Scan for the cell matching the given text and deliver its [x, y] coordinate at center. 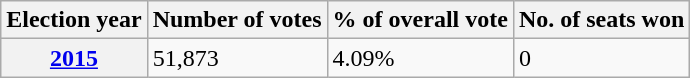
Number of votes [237, 20]
% of overall vote [420, 20]
51,873 [237, 58]
4.09% [420, 58]
2015 [74, 58]
Election year [74, 20]
No. of seats won [601, 20]
0 [601, 58]
